Search for the cell housing the specified text and yield its (X, Y) center coordinate. 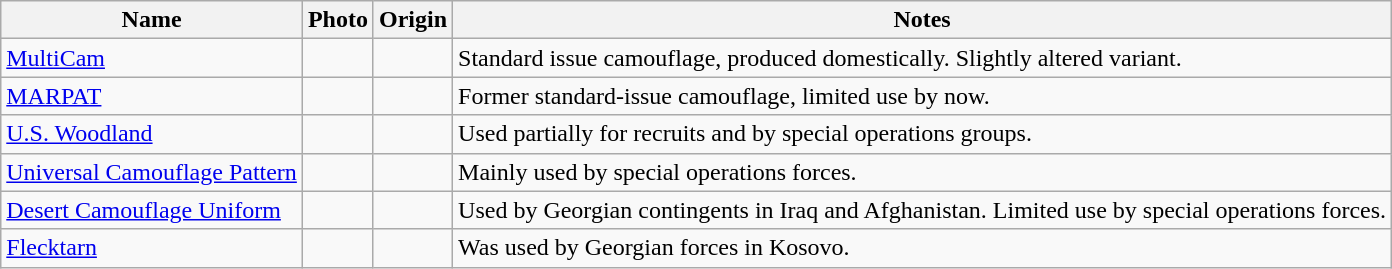
Mainly used by special operations forces. (922, 172)
MARPAT (152, 96)
U.S. Woodland (152, 134)
Was used by Georgian forces in Kosovo. (922, 248)
Notes (922, 20)
MultiCam (152, 58)
Desert Camouflage Uniform (152, 210)
Photo (338, 20)
Standard issue camouflage, produced domestically. Slightly altered variant. (922, 58)
Used by Georgian contingents in Iraq and Afghanistan. Limited use by special operations forces. (922, 210)
Flecktarn (152, 248)
Universal Camouflage Pattern (152, 172)
Used partially for recruits and by special operations groups. (922, 134)
Name (152, 20)
Origin (412, 20)
Former standard-issue camouflage, limited use by now. (922, 96)
